Output the [x, y] coordinate of the center of the cell containing the given text.  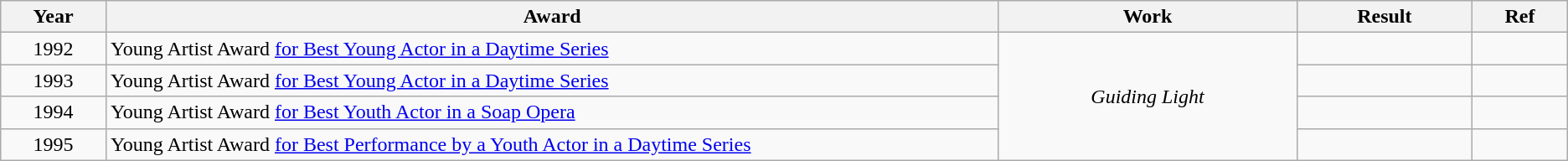
1995 [54, 144]
Work [1148, 17]
Young Artist Award for Best Performance by a Youth Actor in a Daytime Series [552, 144]
Young Artist Award for Best Youth Actor in a Soap Opera [552, 112]
Guiding Light [1148, 96]
1994 [54, 112]
1993 [54, 80]
Result [1385, 17]
1992 [54, 49]
Year [54, 17]
Ref [1520, 17]
Award [552, 17]
